For the text-containing cell, return its midpoint in [X, Y] coordinate format. 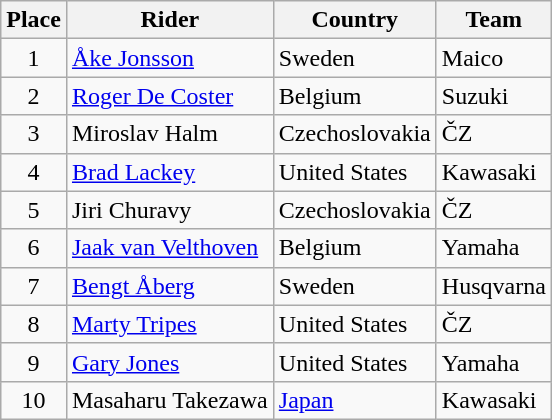
2 [34, 96]
3 [34, 134]
Place [34, 20]
Japan [354, 400]
Jiri Churavy [170, 210]
Country [354, 20]
Gary Jones [170, 362]
Team [494, 20]
Maico [494, 58]
9 [34, 362]
7 [34, 286]
Bengt Åberg [170, 286]
Rider [170, 20]
6 [34, 248]
8 [34, 324]
10 [34, 400]
Miroslav Halm [170, 134]
Masaharu Takezawa [170, 400]
Husqvarna [494, 286]
1 [34, 58]
Brad Lackey [170, 172]
Jaak van Velthoven [170, 248]
Marty Tripes [170, 324]
4 [34, 172]
Åke Jonsson [170, 58]
Roger De Coster [170, 96]
5 [34, 210]
Suzuki [494, 96]
